Detect which cell encompasses the target text, then output its [X, Y] center coordinate. 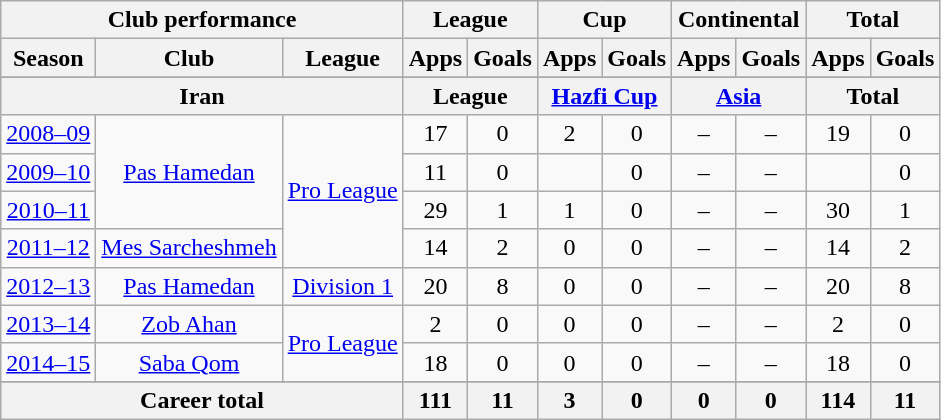
111 [435, 400]
Hazfi Cup [604, 96]
2011–12 [48, 248]
114 [838, 400]
17 [435, 134]
Continental [739, 20]
Iran [202, 96]
Asia [739, 96]
2010–11 [48, 210]
2014–15 [48, 362]
Career total [202, 400]
29 [435, 210]
Club performance [202, 20]
Cup [604, 20]
Club [189, 58]
Mes Sarcheshmeh [189, 248]
Division 1 [342, 286]
2012–13 [48, 286]
Season [48, 58]
Zob Ahan [189, 324]
2008–09 [48, 134]
Saba Qom [189, 362]
3 [569, 400]
2009–10 [48, 172]
19 [838, 134]
2013–14 [48, 324]
30 [838, 210]
